Find where the given text appears and provide that cell's center as (x, y) coordinate. 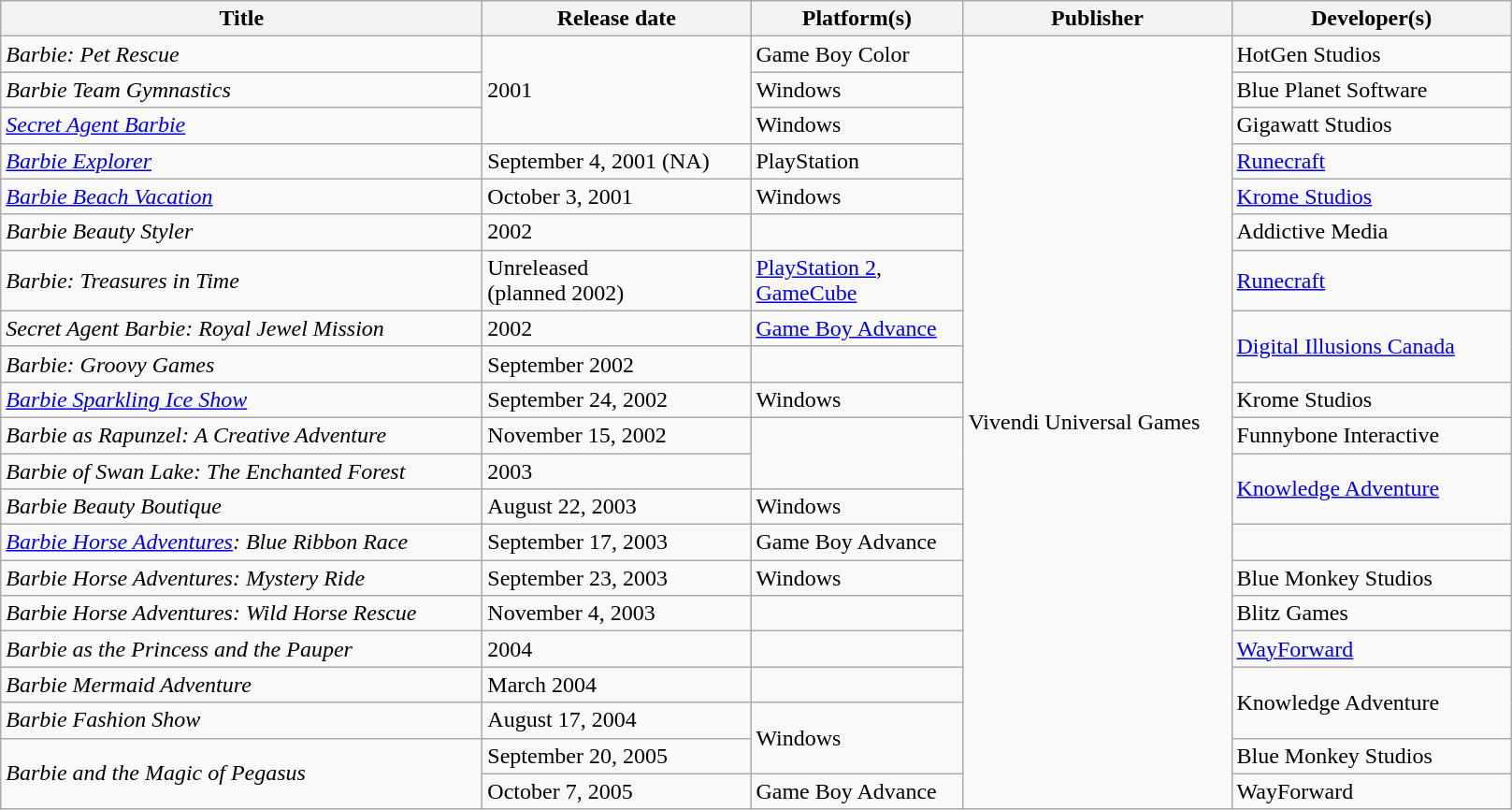
Game Boy Color (857, 54)
Barbie: Pet Rescue (241, 54)
Barbie Horse Adventures: Mystery Ride (241, 578)
Addictive Media (1371, 232)
PlayStation 2, GameCube (857, 281)
Barbie Horse Adventures: Wild Horse Rescue (241, 614)
Blue Planet Software (1371, 90)
Barbie Beauty Styler (241, 232)
Publisher (1098, 19)
Digital Illusions Canada (1371, 346)
Barbie: Treasures in Time (241, 281)
March 2004 (617, 685)
Barbie Fashion Show (241, 720)
Barbie Mermaid Adventure (241, 685)
November 4, 2003 (617, 614)
Barbie and the Magic of Pegasus (241, 774)
2004 (617, 649)
Vivendi Universal Games (1098, 423)
2003 (617, 470)
Funnybone Interactive (1371, 435)
Barbie Sparkling Ice Show (241, 399)
Release date (617, 19)
Developer(s) (1371, 19)
September 20, 2005 (617, 756)
HotGen Studios (1371, 54)
Barbie as Rapunzel: A Creative Adventure (241, 435)
Secret Agent Barbie: Royal Jewel Mission (241, 328)
September 2002 (617, 364)
November 15, 2002 (617, 435)
Title (241, 19)
Platform(s) (857, 19)
Barbie: Groovy Games (241, 364)
August 22, 2003 (617, 507)
Barbie Team Gymnastics (241, 90)
Unreleased(planned 2002) (617, 281)
Barbie Beauty Boutique (241, 507)
Secret Agent Barbie (241, 125)
PlayStation (857, 161)
Barbie Horse Adventures: Blue Ribbon Race (241, 542)
October 3, 2001 (617, 196)
September 23, 2003 (617, 578)
September 17, 2003 (617, 542)
Barbie Beach Vacation (241, 196)
2001 (617, 90)
Barbie of Swan Lake: The Enchanted Forest (241, 470)
Blitz Games (1371, 614)
Barbie as the Princess and the Pauper (241, 649)
August 17, 2004 (617, 720)
Gigawatt Studios (1371, 125)
October 7, 2005 (617, 791)
Barbie Explorer (241, 161)
September 24, 2002 (617, 399)
September 4, 2001 (NA) (617, 161)
